Identify which cell holds the provided text, then report its (x, y) central coordinate. 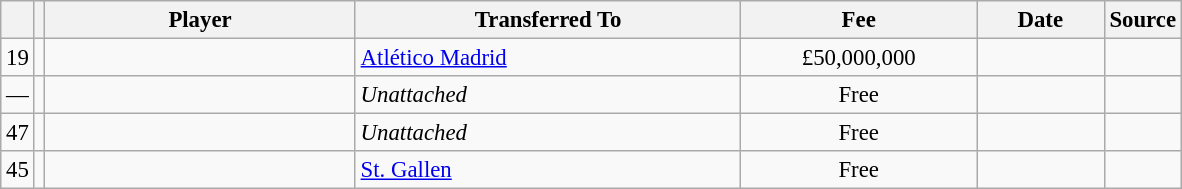
Fee (859, 20)
Atlético Madrid (548, 58)
— (18, 95)
£50,000,000 (859, 58)
Source (1142, 20)
St. Gallen (548, 170)
19 (18, 58)
47 (18, 133)
Transferred To (548, 20)
45 (18, 170)
Player (200, 20)
Date (1040, 20)
